Scan for the cell matching the given text and deliver its (X, Y) coordinate at center. 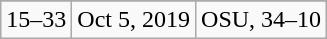
15–33 (36, 20)
OSU, 34–10 (262, 20)
Oct 5, 2019 (134, 20)
